Scan for the cell matching the given text and deliver its (x, y) coordinate at center. 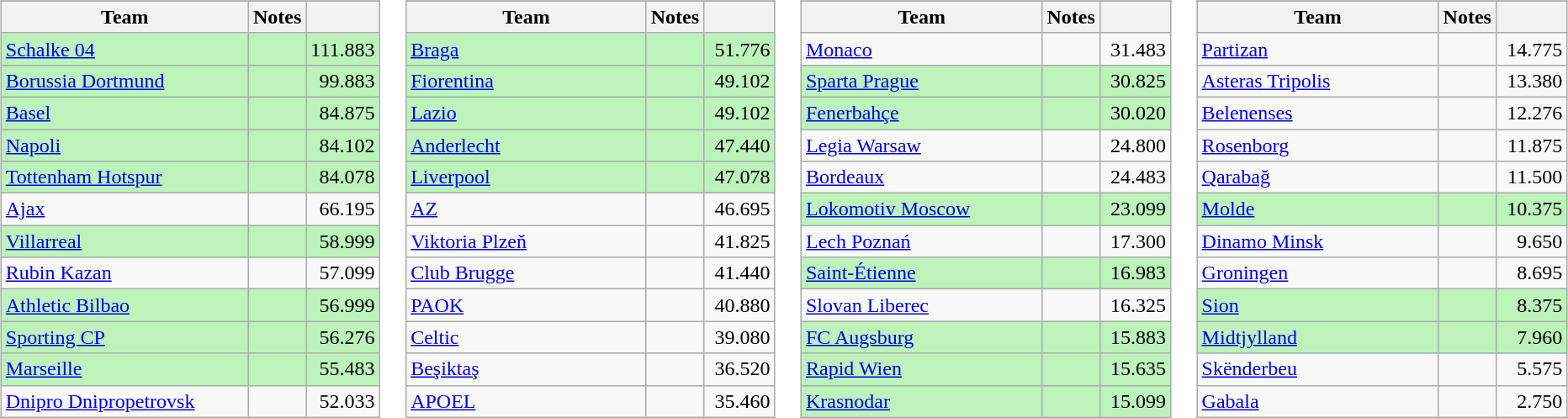
Monaco (921, 49)
14.775 (1531, 49)
Beşiktaş (527, 369)
47.078 (739, 177)
Midtjylland (1317, 337)
Saint-Étienne (921, 273)
Braga (527, 49)
Basel (124, 113)
Legia Warsaw (921, 146)
8.375 (1531, 305)
56.276 (343, 337)
Dinamo Minsk (1317, 241)
40.880 (739, 305)
Partizan (1317, 49)
Schalke 04 (124, 49)
Groningen (1317, 273)
31.483 (1135, 49)
Sporting CP (124, 337)
84.102 (343, 146)
Asteras Tripolis (1317, 81)
15.635 (1135, 369)
Sion (1317, 305)
Fenerbahçe (921, 113)
55.483 (343, 369)
13.380 (1531, 81)
47.440 (739, 146)
PAOK (527, 305)
35.460 (739, 401)
Lech Poznań (921, 241)
Borussia Dortmund (124, 81)
41.440 (739, 273)
Viktoria Plzeň (527, 241)
52.033 (343, 401)
36.520 (739, 369)
Rapid Wien (921, 369)
Club Brugge (527, 273)
Bordeaux (921, 177)
Celtic (527, 337)
FC Augsburg (921, 337)
Belenenses (1317, 113)
84.875 (343, 113)
Marseille (124, 369)
Gabala (1317, 401)
58.999 (343, 241)
84.078 (343, 177)
Slovan Liberec (921, 305)
2.750 (1531, 401)
Athletic Bilbao (124, 305)
Villarreal (124, 241)
16.983 (1135, 273)
Fiorentina (527, 81)
39.080 (739, 337)
Lokomotiv Moscow (921, 209)
AZ (527, 209)
11.875 (1531, 146)
23.099 (1135, 209)
99.883 (343, 81)
66.195 (343, 209)
16.325 (1135, 305)
8.695 (1531, 273)
51.776 (739, 49)
30.825 (1135, 81)
7.960 (1531, 337)
Napoli (124, 146)
46.695 (739, 209)
Qarabağ (1317, 177)
Ajax (124, 209)
APOEL (527, 401)
Liverpool (527, 177)
17.300 (1135, 241)
Dnipro Dnipropetrovsk (124, 401)
Rubin Kazan (124, 273)
11.500 (1531, 177)
57.099 (343, 273)
24.800 (1135, 146)
12.276 (1531, 113)
Molde (1317, 209)
Krasnodar (921, 401)
10.375 (1531, 209)
Tottenham Hotspur (124, 177)
15.883 (1135, 337)
24.483 (1135, 177)
Rosenborg (1317, 146)
Lazio (527, 113)
111.883 (343, 49)
56.999 (343, 305)
9.650 (1531, 241)
Skënderbeu (1317, 369)
5.575 (1531, 369)
41.825 (739, 241)
Anderlecht (527, 146)
15.099 (1135, 401)
Sparta Prague (921, 81)
30.020 (1135, 113)
